Scan for the cell matching the given text and deliver its [x, y] coordinate at center. 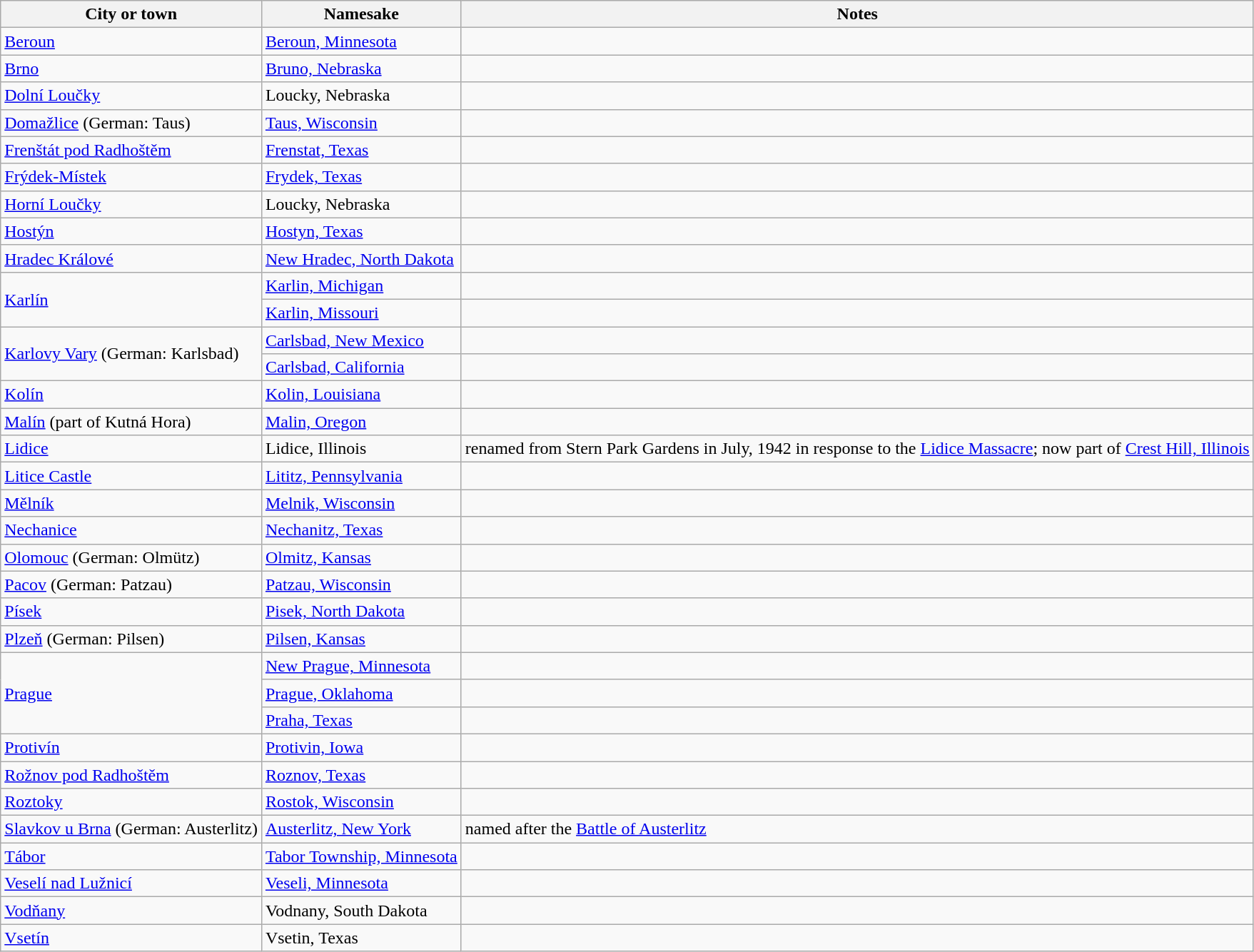
Tábor [131, 856]
City or town [131, 14]
New Prague, Minnesota [361, 666]
Veselí nad Lužnicí [131, 883]
New Hradec, North Dakota [361, 258]
Písek [131, 612]
Kolin, Louisiana [361, 395]
Lititz, Pennsylvania [361, 476]
Hradec Králové [131, 258]
Pacov (German: Patzau) [131, 584]
Carlsbad, California [361, 368]
Vsetin, Texas [361, 938]
Plzeň (German: Pilsen) [131, 639]
Frenštát pod Radhoštěm [131, 150]
Rostok, Wisconsin [361, 802]
Kolín [131, 395]
Beroun [131, 41]
Veseli, Minnesota [361, 883]
Vodnany, South Dakota [361, 911]
Austerlitz, New York [361, 829]
Praha, Texas [361, 720]
Domažlice (German: Taus) [131, 123]
Karlovy Vary (German: Karlsbad) [131, 354]
Hostýn [131, 231]
Brno [131, 69]
Dolní Loučky [131, 96]
Protivin, Iowa [361, 747]
Hostyn, Texas [361, 231]
Bruno, Nebraska [361, 69]
Nechanitz, Texas [361, 530]
renamed from Stern Park Gardens in July, 1942 in response to the Lidice Massacre; now part of Crest Hill, Illinois [857, 449]
Taus, Wisconsin [361, 123]
Karlín [131, 299]
Slavkov u Brna (German: Austerlitz) [131, 829]
Melnik, Wisconsin [361, 503]
Carlsbad, New Mexico [361, 340]
Malín (part of Kutná Hora) [131, 422]
Mělník [131, 503]
Roznov, Texas [361, 774]
Pisek, North Dakota [361, 612]
Horní Loučky [131, 204]
Notes [857, 14]
Lidice, Illinois [361, 449]
Namesake [361, 14]
Olmitz, Kansas [361, 557]
Vsetín [131, 938]
Litice Castle [131, 476]
Frydek, Texas [361, 177]
Beroun, Minnesota [361, 41]
Rožnov pod Radhoštěm [131, 774]
named after the Battle of Austerlitz [857, 829]
Protivín [131, 747]
Vodňany [131, 911]
Nechanice [131, 530]
Karlin, Michigan [361, 285]
Prague [131, 693]
Malin, Oregon [361, 422]
Karlin, Missouri [361, 313]
Prague, Oklahoma [361, 693]
Frenstat, Texas [361, 150]
Roztoky [131, 802]
Lidice [131, 449]
Frýdek-Místek [131, 177]
Tabor Township, Minnesota [361, 856]
Pilsen, Kansas [361, 639]
Patzau, Wisconsin [361, 584]
Olomouc (German: Olmütz) [131, 557]
